Locate the cell with the specified text and output its (X, Y) center coordinate. 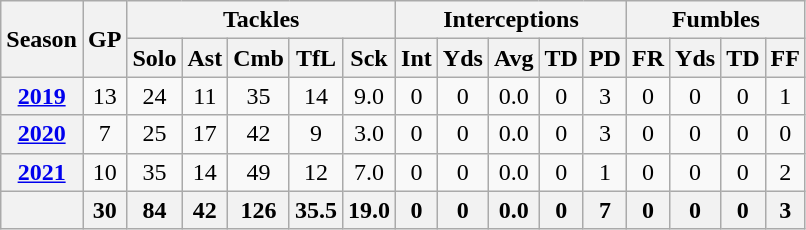
2 (785, 172)
13 (104, 96)
7.0 (368, 172)
2019 (42, 96)
Solo (154, 58)
10 (104, 172)
TfL (316, 58)
9.0 (368, 96)
9 (316, 134)
FR (648, 58)
Ast (205, 58)
GP (104, 39)
Season (42, 39)
12 (316, 172)
126 (259, 210)
Sck (368, 58)
11 (205, 96)
17 (205, 134)
19.0 (368, 210)
Cmb (259, 58)
Interceptions (512, 20)
PD (604, 58)
84 (154, 210)
24 (154, 96)
Tackles (262, 20)
30 (104, 210)
Int (417, 58)
49 (259, 172)
Fumbles (716, 20)
25 (154, 134)
3.0 (368, 134)
35.5 (316, 210)
2021 (42, 172)
2020 (42, 134)
FF (785, 58)
Avg (514, 58)
